Capture the cell that displays the provided text and extract its [X, Y] central coordinate. 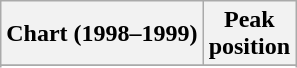
Peakposition [249, 34]
Chart (1998–1999) [102, 34]
